Extract the (x, y) coordinate from the center of the cell holding the provided text.  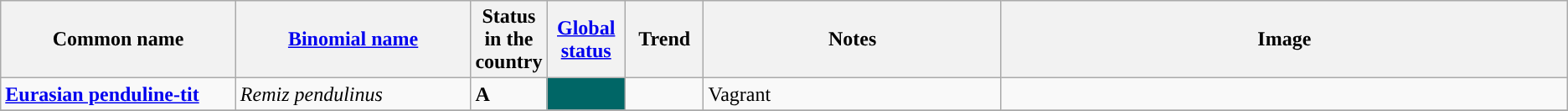
Image (1284, 40)
Trend (664, 40)
A (509, 94)
Binomial name (353, 40)
Notes (853, 40)
Vagrant (853, 94)
Eurasian penduline-tit (119, 94)
Status in the country (509, 40)
Global status (586, 40)
Remiz pendulinus (353, 94)
Common name (119, 40)
